Search for the cell housing the specified text and yield its (x, y) center coordinate. 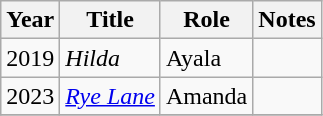
Title (110, 20)
Ayala (206, 58)
Hilda (110, 58)
Role (206, 20)
Rye Lane (110, 96)
Year (30, 20)
Amanda (206, 96)
2019 (30, 58)
2023 (30, 96)
Notes (287, 20)
